Capture the cell that displays the provided text and extract its [X, Y] central coordinate. 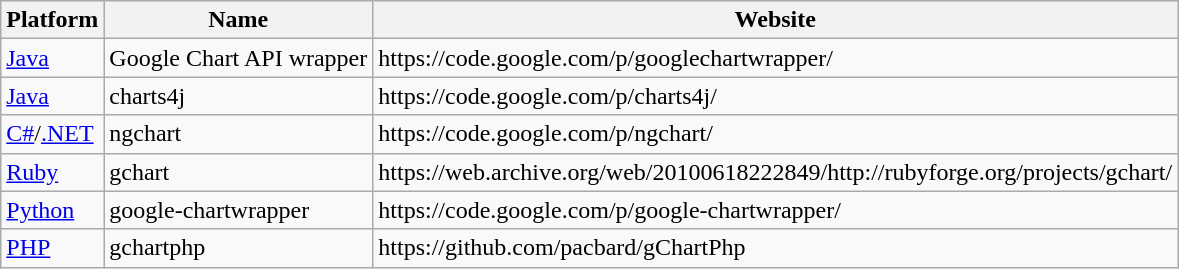
Platform [52, 20]
https://code.google.com/p/googlechartwrapper/ [776, 58]
https://github.com/pacbard/gChartPhp [776, 248]
C#/.NET [52, 134]
gchartphp [238, 248]
charts4j [238, 96]
gchart [238, 172]
https://code.google.com/p/google-chartwrapper/ [776, 210]
google-chartwrapper [238, 210]
Name [238, 20]
ngchart [238, 134]
PHP [52, 248]
Google Chart API wrapper [238, 58]
Ruby [52, 172]
https://web.archive.org/web/20100618222849/http://rubyforge.org/projects/gchart/ [776, 172]
https://code.google.com/p/charts4j/ [776, 96]
Website [776, 20]
https://code.google.com/p/ngchart/ [776, 134]
Python [52, 210]
